Locate the cell with the specified text and output its (x, y) center coordinate. 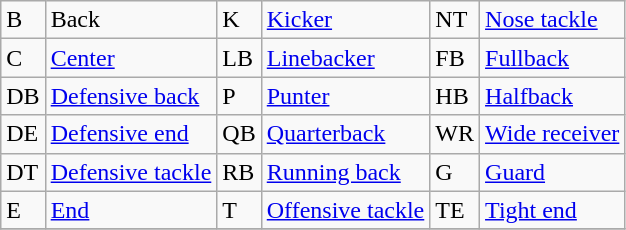
WR (455, 134)
Center (131, 58)
Fullback (552, 58)
K (239, 20)
Defensive tackle (131, 172)
LB (239, 58)
FB (455, 58)
Linebacker (346, 58)
DB (23, 96)
Running back (346, 172)
Nose tackle (552, 20)
Wide receiver (552, 134)
Offensive tackle (346, 210)
Halfback (552, 96)
Guard (552, 172)
Defensive end (131, 134)
DE (23, 134)
Defensive back (131, 96)
HB (455, 96)
NT (455, 20)
Tight end (552, 210)
Back (131, 20)
C (23, 58)
P (239, 96)
Quarterback (346, 134)
DT (23, 172)
Kicker (346, 20)
B (23, 20)
End (131, 210)
TE (455, 210)
Punter (346, 96)
T (239, 210)
E (23, 210)
RB (239, 172)
G (455, 172)
QB (239, 134)
